From the cell containing the given text, extract its center point as [x, y] coordinate. 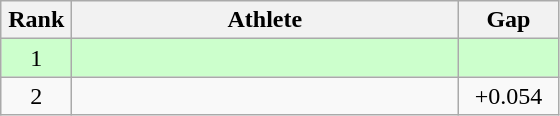
2 [36, 96]
Gap [508, 20]
1 [36, 58]
Athlete [265, 20]
Rank [36, 20]
+0.054 [508, 96]
